Output the [X, Y] coordinate of the center of the cell containing the given text.  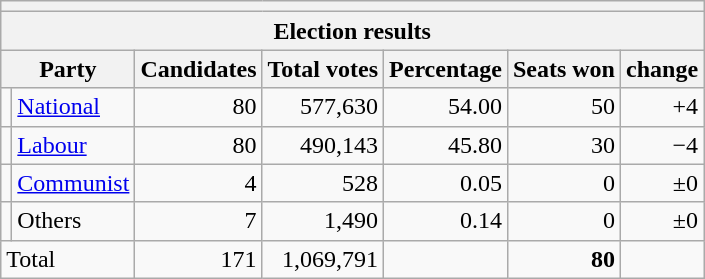
45.80 [446, 145]
Total votes [323, 69]
7 [198, 221]
change [662, 69]
+4 [662, 107]
0.05 [446, 183]
0.14 [446, 221]
4 [198, 183]
Election results [352, 31]
Labour [74, 145]
Total [68, 259]
528 [323, 183]
Candidates [198, 69]
171 [198, 259]
54.00 [446, 107]
−4 [662, 145]
Communist [74, 183]
490,143 [323, 145]
1,490 [323, 221]
Party [68, 69]
Others [74, 221]
National [74, 107]
1,069,791 [323, 259]
577,630 [323, 107]
30 [564, 145]
50 [564, 107]
Percentage [446, 69]
Seats won [564, 69]
